Search for the cell housing the specified text and yield its (x, y) center coordinate. 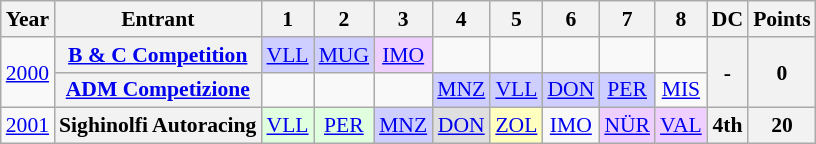
- (728, 72)
6 (570, 19)
2 (344, 19)
Year (28, 19)
7 (627, 19)
Sighinolfi Autoracing (158, 126)
2001 (28, 126)
MIS (681, 90)
ZOL (516, 126)
Points (782, 19)
MUG (344, 55)
5 (516, 19)
0 (782, 72)
Entrant (158, 19)
20 (782, 126)
8 (681, 19)
NÜR (627, 126)
VAL (681, 126)
1 (287, 19)
4th (728, 126)
DC (728, 19)
B & C Competition (158, 55)
ADM Competizione (158, 90)
3 (403, 19)
2000 (28, 72)
4 (461, 19)
